Provide the [X, Y] coordinate of the cell's center where the given text is located.  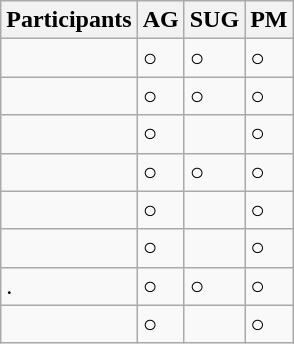
AG [160, 20]
SUG [214, 20]
PM [269, 20]
Participants [69, 20]
. [69, 286]
